Return the (x, y) coordinate for the center point of the cell that contains the specified text.  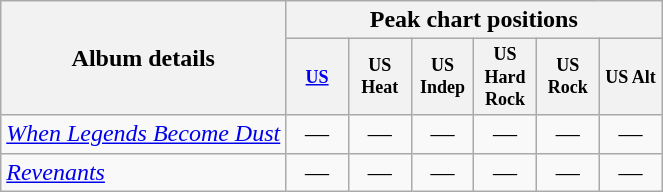
When Legends Become Dust (144, 134)
Peak chart positions (474, 20)
US (318, 77)
US Heat (380, 77)
US Indep (442, 77)
US Hard Rock (506, 77)
US Rock (568, 77)
US Alt (630, 77)
Revenants (144, 172)
Album details (144, 58)
